Capture the cell that displays the provided text and extract its [X, Y] central coordinate. 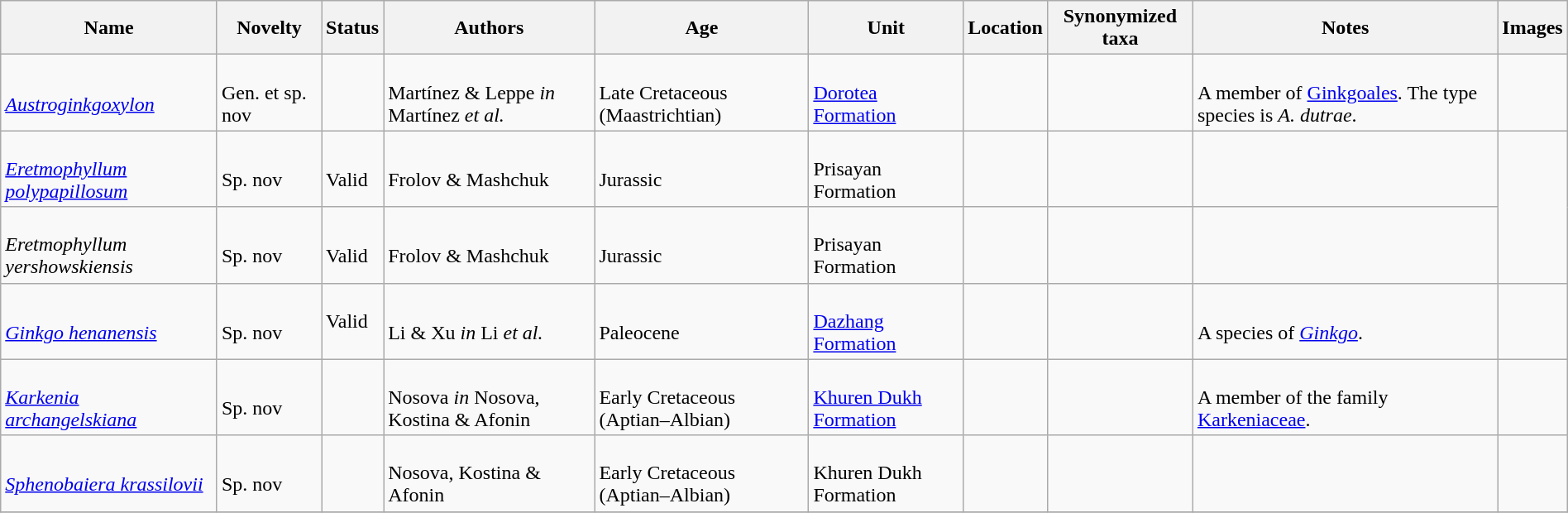
Li & Xu in Li et al. [490, 321]
Late Cretaceous (Maastrichtian) [701, 93]
Nosova in Nosova, Kostina & Afonin [490, 397]
Authors [490, 28]
Location [1006, 28]
Karkenia archangelskiana [109, 397]
Dazhang Formation [887, 321]
A member of the family Karkeniaceae. [1345, 397]
Austroginkgoxylon [109, 93]
Unit [887, 28]
A member of Ginkgoales. The type species is A. dutrae. [1345, 93]
Sphenobaiera krassilovii [109, 473]
Gen. et sp. nov [269, 93]
Age [701, 28]
Martínez & Leppe in Martínez et al. [490, 93]
Status [352, 28]
Dorotea Formation [887, 93]
Paleocene [701, 321]
Images [1532, 28]
Novelty [269, 28]
Name [109, 28]
A species of Ginkgo. [1345, 321]
Nosova, Kostina & Afonin [490, 473]
Synonymized taxa [1120, 28]
Ginkgo henanensis [109, 321]
Notes [1345, 28]
Eretmophyllum polypapillosum [109, 169]
Eretmophyllum yershowskiensis [109, 245]
